Capture the cell that displays the provided text and extract its [X, Y] central coordinate. 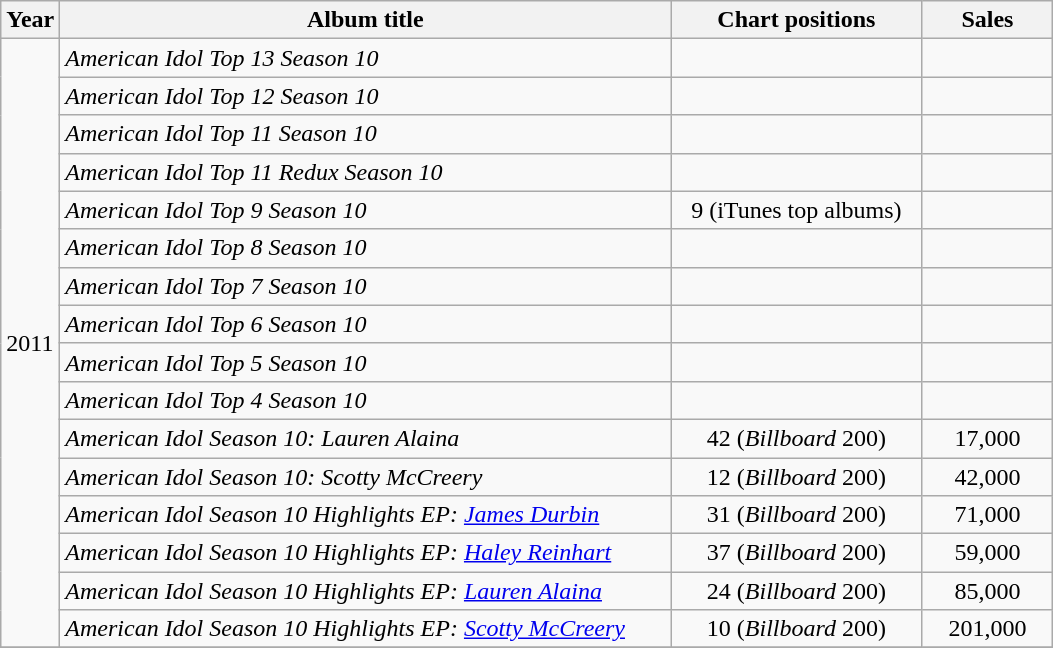
Chart positions [796, 20]
American Idol Season 10 Highlights EP: James Durbin [366, 515]
12 (Billboard 200) [796, 477]
American Idol Top 4 Season 10 [366, 400]
American Idol Top 13 Season 10 [366, 58]
9 (iTunes top albums) [796, 210]
American Idol Top 12 Season 10 [366, 96]
2011 [30, 344]
American Idol Top 6 Season 10 [366, 324]
American Idol Season 10 Highlights EP: Scotty McCreery [366, 629]
42,000 [988, 477]
American Idol Top 7 Season 10 [366, 286]
Year [30, 20]
42 (Billboard 200) [796, 438]
31 (Billboard 200) [796, 515]
10 (Billboard 200) [796, 629]
37 (Billboard 200) [796, 553]
American Idol Top 9 Season 10 [366, 210]
American Idol Season 10 Highlights EP: Lauren Alaina [366, 591]
59,000 [988, 553]
24 (Billboard 200) [796, 591]
85,000 [988, 591]
17,000 [988, 438]
American Idol Top 11 Season 10 [366, 134]
Sales [988, 20]
71,000 [988, 515]
Album title [366, 20]
American Idol Season 10: Lauren Alaina [366, 438]
American Idol Season 10 Highlights EP: Haley Reinhart [366, 553]
American Idol Top 11 Redux Season 10 [366, 172]
American Idol Top 5 Season 10 [366, 362]
American Idol Top 8 Season 10 [366, 248]
201,000 [988, 629]
American Idol Season 10: Scotty McCreery [366, 477]
